Locate the cell with the specified text and output its [X, Y] center coordinate. 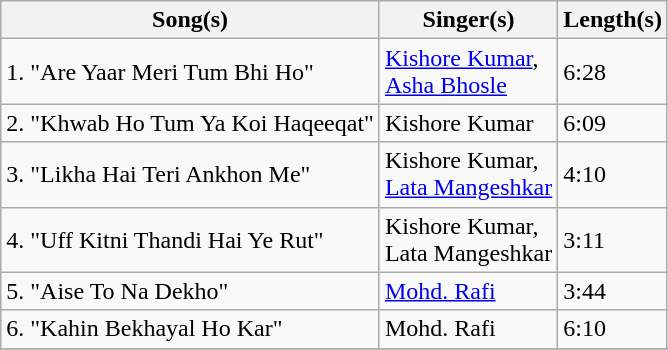
3:11 [613, 240]
Song(s) [190, 20]
Kishore Kumar,Asha Bhosle [468, 72]
6. "Kahin Bekhayal Ho Kar" [190, 329]
Singer(s) [468, 20]
2. "Khwab Ho Tum Ya Koi Haqeeqat" [190, 123]
1. "Are Yaar Meri Tum Bhi Ho" [190, 72]
3:44 [613, 291]
5. "Aise To Na Dekho" [190, 291]
Length(s) [613, 20]
4. "Uff Kitni Thandi Hai Ye Rut" [190, 240]
6:28 [613, 72]
Kishore Kumar [468, 123]
6:10 [613, 329]
6:09 [613, 123]
3. "Likha Hai Teri Ankhon Me" [190, 174]
4:10 [613, 174]
